Extract the (x, y) coordinate from the center of the cell holding the provided text.  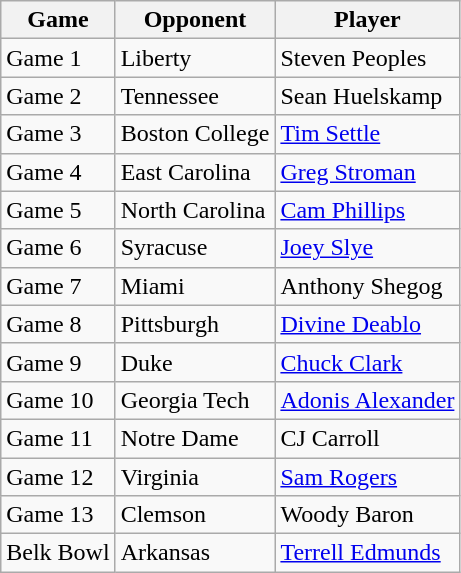
Anthony Shegog (368, 286)
Game 13 (58, 515)
Game 6 (58, 248)
Game 12 (58, 477)
Terrell Edmunds (368, 553)
Game 5 (58, 210)
Liberty (195, 58)
Tim Settle (368, 134)
Divine Deablo (368, 324)
Chuck Clark (368, 362)
Pittsburgh (195, 324)
Sam Rogers (368, 477)
Cam Phillips (368, 210)
Adonis Alexander (368, 400)
Steven Peoples (368, 58)
Sean Huelskamp (368, 96)
Syracuse (195, 248)
Game 9 (58, 362)
Opponent (195, 20)
Duke (195, 362)
Game 4 (58, 172)
Georgia Tech (195, 400)
Player (368, 20)
Game (58, 20)
Belk Bowl (58, 553)
Arkansas (195, 553)
Game 10 (58, 400)
Game 2 (58, 96)
Greg Stroman (368, 172)
Game 11 (58, 438)
Clemson (195, 515)
Notre Dame (195, 438)
Miami (195, 286)
Boston College (195, 134)
East Carolina (195, 172)
Game 7 (58, 286)
Virginia (195, 477)
Game 1 (58, 58)
North Carolina (195, 210)
CJ Carroll (368, 438)
Game 8 (58, 324)
Woody Baron (368, 515)
Tennessee (195, 96)
Game 3 (58, 134)
Joey Slye (368, 248)
